Capture the cell that displays the provided text and extract its (X, Y) central coordinate. 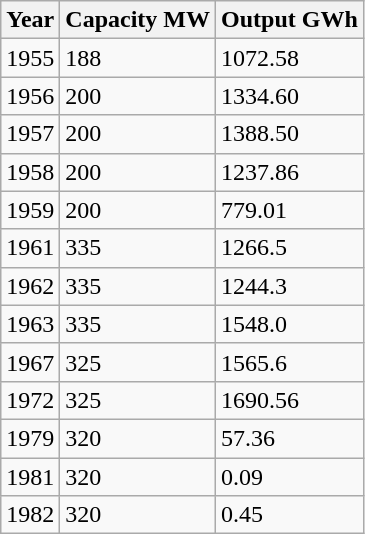
779.01 (290, 210)
1690.56 (290, 400)
1979 (30, 438)
1958 (30, 172)
1072.58 (290, 58)
1967 (30, 362)
1237.86 (290, 172)
1955 (30, 58)
Capacity MW (138, 20)
1981 (30, 477)
1963 (30, 324)
1565.6 (290, 362)
1334.60 (290, 96)
188 (138, 58)
1962 (30, 286)
Output GWh (290, 20)
1961 (30, 248)
1957 (30, 134)
Year (30, 20)
1959 (30, 210)
1548.0 (290, 324)
1266.5 (290, 248)
0.45 (290, 515)
57.36 (290, 438)
1388.50 (290, 134)
1982 (30, 515)
0.09 (290, 477)
1972 (30, 400)
1956 (30, 96)
1244.3 (290, 286)
